Provide the (x, y) coordinate of the cell's center where the given text is located.  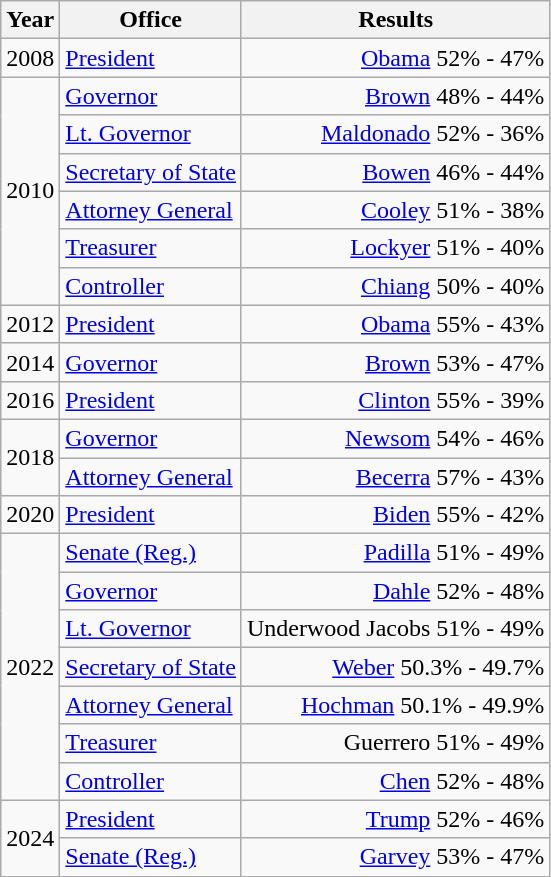
Office (151, 20)
2014 (30, 362)
Brown 53% - 47% (395, 362)
Obama 52% - 47% (395, 58)
Clinton 55% - 39% (395, 400)
Padilla 51% - 49% (395, 553)
Maldonado 52% - 36% (395, 134)
Bowen 46% - 44% (395, 172)
Garvey 53% - 47% (395, 857)
Cooley 51% - 38% (395, 210)
Chen 52% - 48% (395, 781)
Guerrero 51% - 49% (395, 743)
Obama 55% - 43% (395, 324)
Chiang 50% - 40% (395, 286)
Trump 52% - 46% (395, 819)
Hochman 50.1% - 49.9% (395, 705)
Newsom 54% - 46% (395, 438)
2022 (30, 667)
Dahle 52% - 48% (395, 591)
2020 (30, 515)
Brown 48% - 44% (395, 96)
2024 (30, 838)
2012 (30, 324)
2016 (30, 400)
Underwood Jacobs 51% - 49% (395, 629)
2010 (30, 191)
Year (30, 20)
Biden 55% - 42% (395, 515)
Results (395, 20)
2018 (30, 457)
Becerra 57% - 43% (395, 477)
Weber 50.3% - 49.7% (395, 667)
Lockyer 51% - 40% (395, 248)
2008 (30, 58)
